Search for the cell housing the specified text and yield its [X, Y] center coordinate. 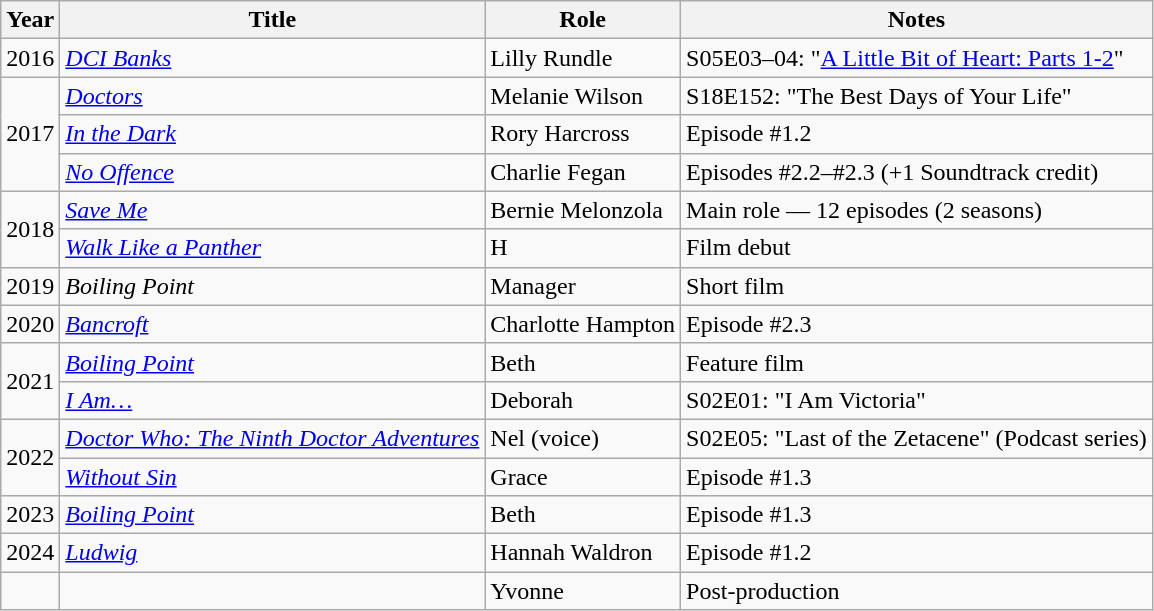
Lilly Rundle [583, 58]
2018 [30, 229]
Notes [917, 20]
Role [583, 20]
2021 [30, 381]
Rory Harcross [583, 134]
2016 [30, 58]
Bernie Melonzola [583, 210]
2017 [30, 134]
S02E05: "Last of the Zetacene" (Podcast series) [917, 438]
No Offence [272, 172]
2020 [30, 324]
In the Dark [272, 134]
Doctor Who: The Ninth Doctor Adventures [272, 438]
Manager [583, 286]
Bancroft [272, 324]
Episode #2.3 [917, 324]
S05E03–04: "A Little Bit of Heart: Parts 1-2" [917, 58]
2022 [30, 457]
2019 [30, 286]
Hannah Waldron [583, 553]
Grace [583, 477]
Charlotte Hampton [583, 324]
Walk Like a Panther [272, 248]
Episodes #2.2–#2.3 (+1 Soundtrack credit) [917, 172]
I Am… [272, 400]
Title [272, 20]
Yvonne [583, 591]
S02E01: "I Am Victoria" [917, 400]
Film debut [917, 248]
Doctors [272, 96]
Deborah [583, 400]
Main role — 12 episodes (2 seasons) [917, 210]
2024 [30, 553]
Post-production [917, 591]
Nel (voice) [583, 438]
2023 [30, 515]
Ludwig [272, 553]
S18E152: "The Best Days of Your Life" [917, 96]
Short film [917, 286]
Charlie Fegan [583, 172]
Melanie Wilson [583, 96]
DCI Banks [272, 58]
Save Me [272, 210]
H [583, 248]
Without Sin [272, 477]
Year [30, 20]
Feature film [917, 362]
